Provide the [X, Y] coordinate of the cell's center where the given text is located.  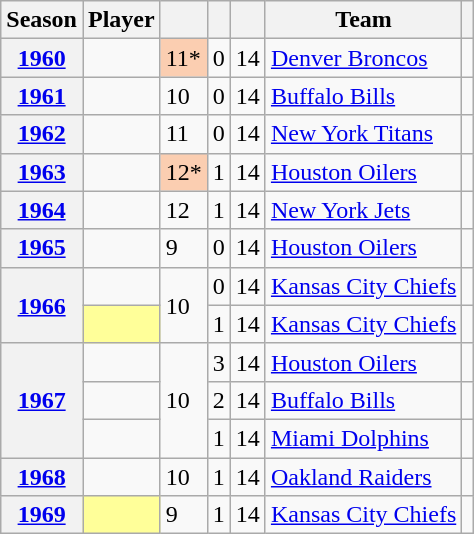
Miami Dolphins [363, 438]
1968 [42, 477]
12 [184, 210]
1967 [42, 400]
1963 [42, 172]
Season [42, 20]
New York Titans [363, 134]
12* [184, 172]
1966 [42, 305]
New York Jets [363, 210]
1961 [42, 96]
Denver Broncos [363, 58]
Team [363, 20]
1960 [42, 58]
Oakland Raiders [363, 477]
1964 [42, 210]
3 [218, 362]
Player [121, 20]
1965 [42, 248]
11 [184, 134]
1969 [42, 515]
2 [218, 400]
11* [184, 58]
1962 [42, 134]
